Extract the [X, Y] coordinate from the center of the cell holding the provided text.  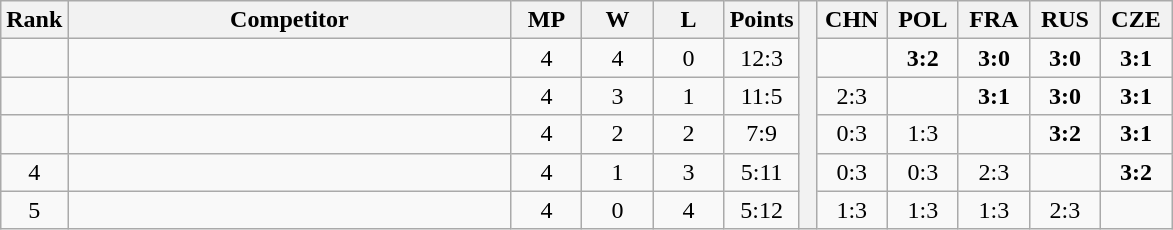
W [618, 20]
12:3 [762, 58]
Rank [34, 20]
L [688, 20]
7:9 [762, 134]
CZE [1136, 20]
Competitor [290, 20]
MP [546, 20]
5 [34, 210]
11:5 [762, 96]
5:11 [762, 172]
CHN [852, 20]
FRA [994, 20]
RUS [1064, 20]
POL [922, 20]
Points [762, 20]
5:12 [762, 210]
